Search for the cell housing the specified text and yield its [X, Y] center coordinate. 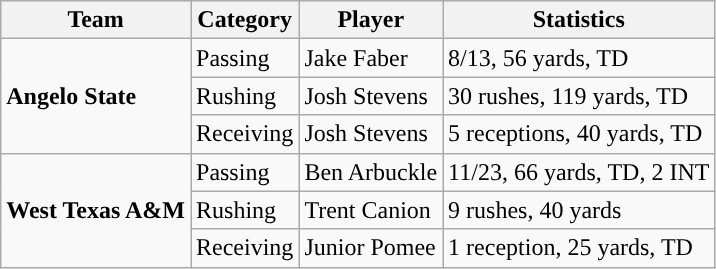
1 reception, 25 yards, TD [579, 248]
11/23, 66 yards, TD, 2 INT [579, 172]
West Texas A&M [96, 210]
9 rushes, 40 yards [579, 210]
Category [244, 20]
Jake Faber [371, 58]
30 rushes, 119 yards, TD [579, 96]
5 receptions, 40 yards, TD [579, 134]
Junior Pomee [371, 248]
Trent Canion [371, 210]
Player [371, 20]
Team [96, 20]
Angelo State [96, 96]
Statistics [579, 20]
8/13, 56 yards, TD [579, 58]
Ben Arbuckle [371, 172]
